Capture the cell that displays the provided text and extract its [x, y] central coordinate. 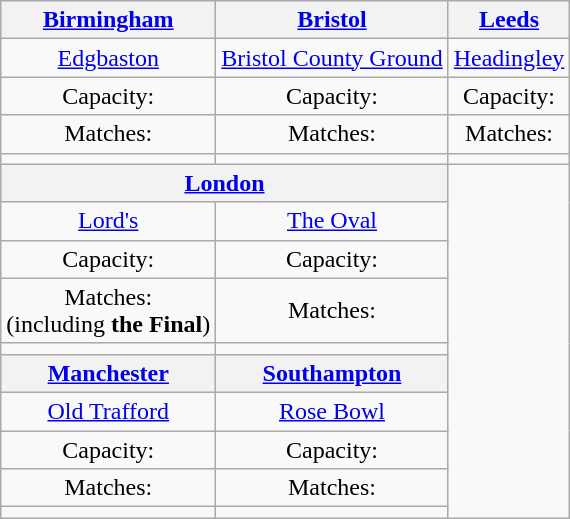
Rose Bowl [332, 411]
London [224, 183]
Edgbaston [108, 58]
Old Trafford [108, 411]
Bristol [332, 20]
Bristol County Ground [332, 58]
Southampton [332, 373]
Lord's [108, 221]
Leeds [509, 20]
The Oval [332, 221]
Matches: (including the Final) [108, 310]
Manchester [108, 373]
Birmingham [108, 20]
Headingley [509, 58]
